Extract the (x, y) coordinate from the center of the cell holding the provided text.  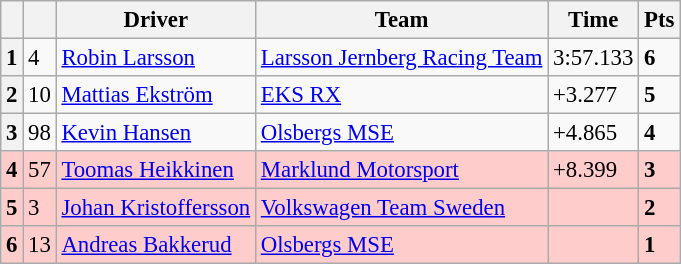
98 (40, 133)
Johan Kristoffersson (156, 208)
Marklund Motorsport (401, 170)
+8.399 (594, 170)
Robin Larsson (156, 58)
Volkswagen Team Sweden (401, 208)
Larsson Jernberg Racing Team (401, 58)
Driver (156, 20)
3:57.133 (594, 58)
Mattias Ekström (156, 95)
Team (401, 20)
+3.277 (594, 95)
+4.865 (594, 133)
Toomas Heikkinen (156, 170)
13 (40, 245)
Time (594, 20)
Kevin Hansen (156, 133)
Andreas Bakkerud (156, 245)
10 (40, 95)
EKS RX (401, 95)
Pts (660, 20)
57 (40, 170)
